From the cell containing the given text, extract its center point as (x, y) coordinate. 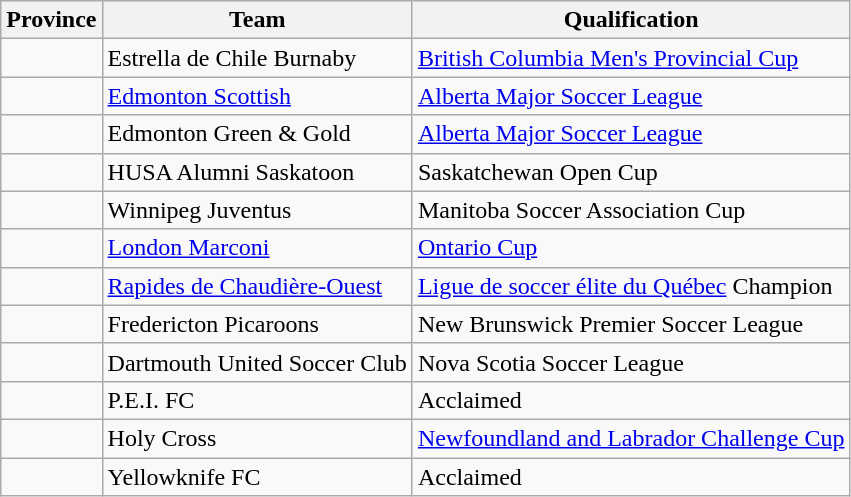
Newfoundland and Labrador Challenge Cup (631, 438)
Winnipeg Juventus (257, 210)
Fredericton Picaroons (257, 324)
Saskatchewan Open Cup (631, 172)
Ligue de soccer élite du Québec Champion (631, 286)
London Marconi (257, 248)
Yellowknife FC (257, 477)
British Columbia Men's Provincial Cup (631, 58)
Team (257, 20)
Dartmouth United Soccer Club (257, 362)
New Brunswick Premier Soccer League (631, 324)
Edmonton Green & Gold (257, 134)
Ontario Cup (631, 248)
HUSA Alumni Saskatoon (257, 172)
Nova Scotia Soccer League (631, 362)
Holy Cross (257, 438)
Rapides de Chaudière-Ouest (257, 286)
Estrella de Chile Burnaby (257, 58)
Edmonton Scottish (257, 96)
Qualification (631, 20)
Manitoba Soccer Association Cup (631, 210)
Province (52, 20)
P.E.I. FC (257, 400)
